Detect which cell encompasses the target text, then output its (x, y) center coordinate. 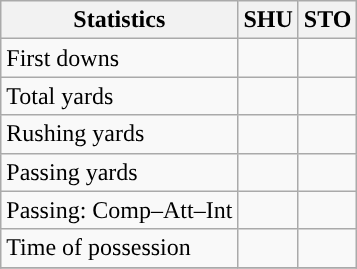
Rushing yards (120, 134)
Total yards (120, 96)
STO (328, 20)
Statistics (120, 20)
Passing yards (120, 172)
Passing: Comp–Att–Int (120, 210)
Time of possession (120, 248)
First downs (120, 58)
SHU (268, 20)
